Detect which cell encompasses the target text, then output its [x, y] center coordinate. 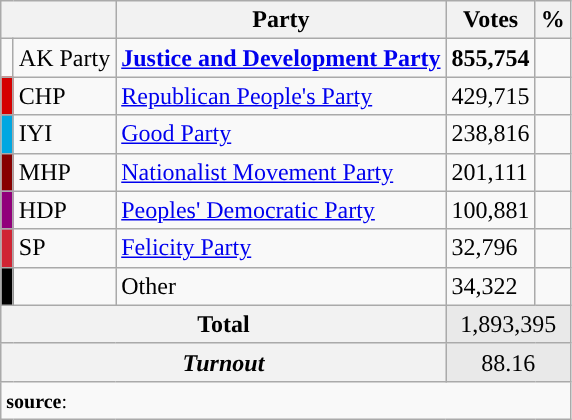
429,715 [490, 96]
88.16 [508, 362]
32,796 [490, 248]
IYI [64, 134]
Justice and Development Party [281, 58]
AK Party [64, 58]
855,754 [490, 58]
Peoples' Democratic Party [281, 210]
Total [224, 324]
source: [286, 400]
100,881 [490, 210]
Other [281, 286]
Turnout [224, 362]
Republican People's Party [281, 96]
SP [64, 248]
Nationalist Movement Party [281, 172]
238,816 [490, 134]
% [552, 20]
CHP [64, 96]
HDP [64, 210]
1,893,395 [508, 324]
MHP [64, 172]
201,111 [490, 172]
34,322 [490, 286]
Felicity Party [281, 248]
Votes [490, 20]
Party [281, 20]
Good Party [281, 134]
